Return the (x, y) coordinate for the center point of the cell that contains the specified text.  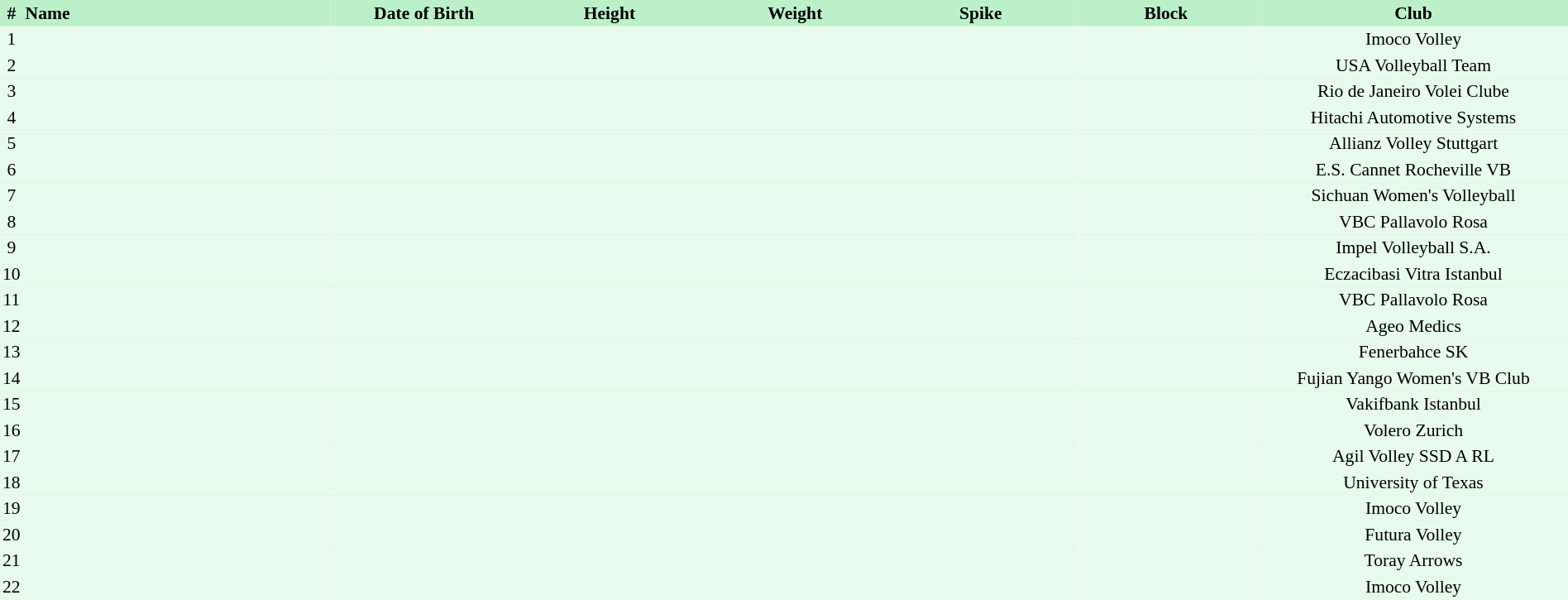
10 (12, 274)
Sichuan Women's Volleyball (1413, 195)
22 (12, 587)
Fenerbahce SK (1413, 353)
6 (12, 170)
Eczacibasi Vitra Istanbul (1413, 274)
Impel Volleyball S.A. (1413, 248)
Date of Birth (424, 13)
Spike (981, 13)
# (12, 13)
Rio de Janeiro Volei Clube (1413, 91)
7 (12, 195)
Hitachi Automotive Systems (1413, 118)
E.S. Cannet Rocheville VB (1413, 170)
Weight (795, 13)
Futura Volley (1413, 535)
14 (12, 378)
Height (610, 13)
Block (1166, 13)
Fujian Yango Women's VB Club (1413, 378)
Club (1413, 13)
Agil Volley SSD A RL (1413, 457)
USA Volleyball Team (1413, 65)
21 (12, 561)
15 (12, 404)
2 (12, 65)
17 (12, 457)
Ageo Medics (1413, 326)
4 (12, 118)
Vakifbank Istanbul (1413, 404)
9 (12, 248)
12 (12, 326)
18 (12, 482)
16 (12, 430)
Volero Zurich (1413, 430)
University of Texas (1413, 482)
Toray Arrows (1413, 561)
19 (12, 508)
1 (12, 40)
11 (12, 300)
Allianz Volley Stuttgart (1413, 144)
20 (12, 535)
3 (12, 91)
5 (12, 144)
Name (177, 13)
13 (12, 353)
8 (12, 222)
